Extract the [X, Y] coordinate from the center of the cell holding the provided text.  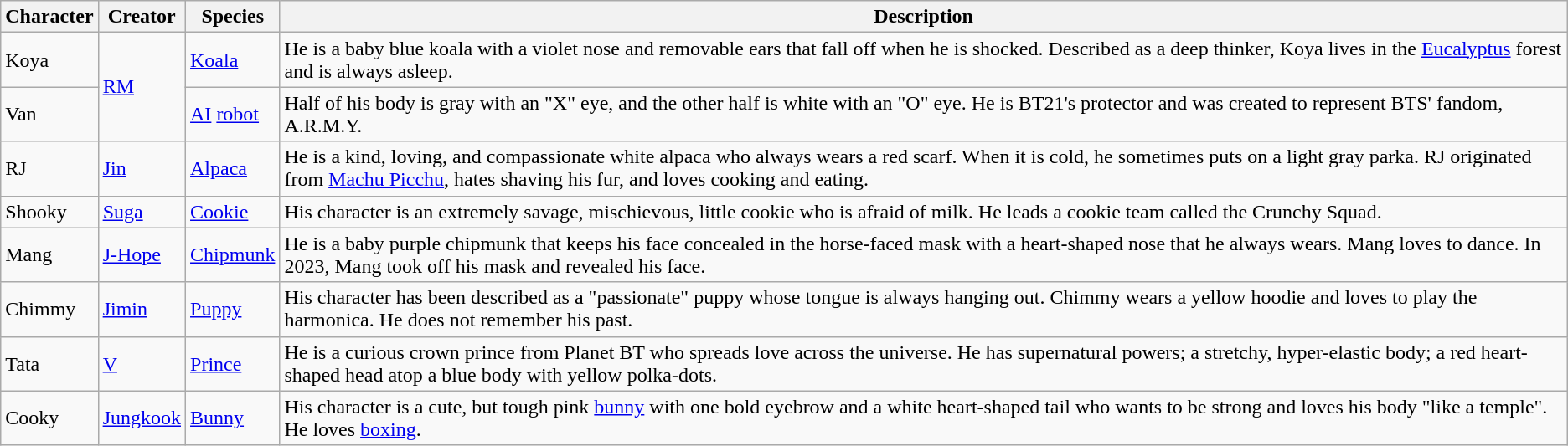
Suga [142, 212]
Description [923, 17]
AI robot [233, 114]
V [142, 363]
Species [233, 17]
Creator [142, 17]
Koala [233, 60]
His character is an extremely savage, mischievous, little cookie who is afraid of milk. He leads a cookie team called the Crunchy Squad. [923, 212]
Chipmunk [233, 254]
Koya [49, 60]
Character [49, 17]
Chimmy [49, 310]
Jin [142, 169]
Mang [49, 254]
Van [49, 114]
Shooky [49, 212]
Alpaca [233, 169]
Jimin [142, 310]
Jungkook [142, 418]
RM [142, 87]
Tata [49, 363]
Prince [233, 363]
RJ [49, 169]
Cookie [233, 212]
Cooky [49, 418]
Bunny [233, 418]
J-Hope [142, 254]
Puppy [233, 310]
